Provide the [x, y] coordinate of the cell's center where the given text is located.  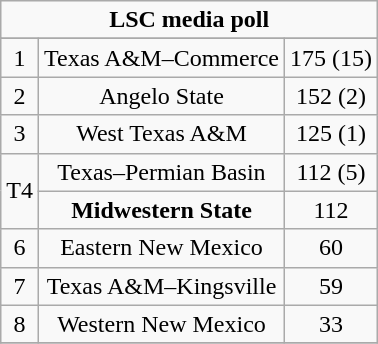
Texas–Permian Basin [161, 172]
West Texas A&M [161, 134]
33 [330, 324]
60 [330, 248]
T4 [20, 191]
Angelo State [161, 96]
6 [20, 248]
3 [20, 134]
LSC media poll [190, 20]
7 [20, 286]
152 (2) [330, 96]
112 (5) [330, 172]
8 [20, 324]
Midwestern State [161, 210]
59 [330, 286]
112 [330, 210]
2 [20, 96]
125 (1) [330, 134]
Texas A&M–Commerce [161, 58]
Texas A&M–Kingsville [161, 286]
175 (15) [330, 58]
Western New Mexico [161, 324]
1 [20, 58]
Eastern New Mexico [161, 248]
